Locate the cell with the specified text and output its [X, Y] center coordinate. 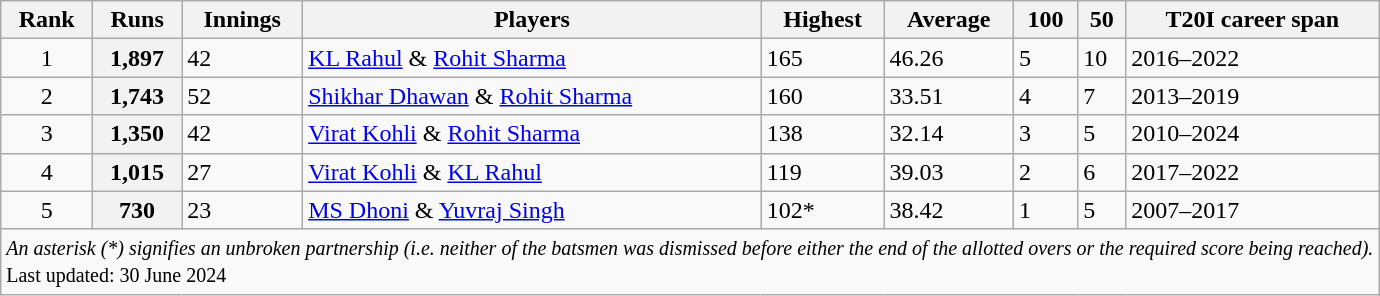
Highest [822, 20]
KL Rahul & Rohit Sharma [532, 58]
Average [948, 20]
2007–2017 [1252, 210]
2013–2019 [1252, 96]
730 [138, 210]
27 [242, 172]
100 [1045, 20]
160 [822, 96]
T20I career span [1252, 20]
1,897 [138, 58]
Runs [138, 20]
7 [1102, 96]
Shikhar Dhawan & Rohit Sharma [532, 96]
2010–2024 [1252, 134]
119 [822, 172]
39.03 [948, 172]
32.14 [948, 134]
MS Dhoni & Yuvraj Singh [532, 210]
10 [1102, 58]
138 [822, 134]
6 [1102, 172]
46.26 [948, 58]
Innings [242, 20]
165 [822, 58]
52 [242, 96]
33.51 [948, 96]
23 [242, 210]
Players [532, 20]
38.42 [948, 210]
2016–2022 [1252, 58]
1,743 [138, 96]
2017–2022 [1252, 172]
50 [1102, 20]
Virat Kohli & Rohit Sharma [532, 134]
1,350 [138, 134]
Virat Kohli & KL Rahul [532, 172]
Rank [47, 20]
1,015 [138, 172]
102* [822, 210]
